Detect which cell encompasses the target text, then output its (X, Y) center coordinate. 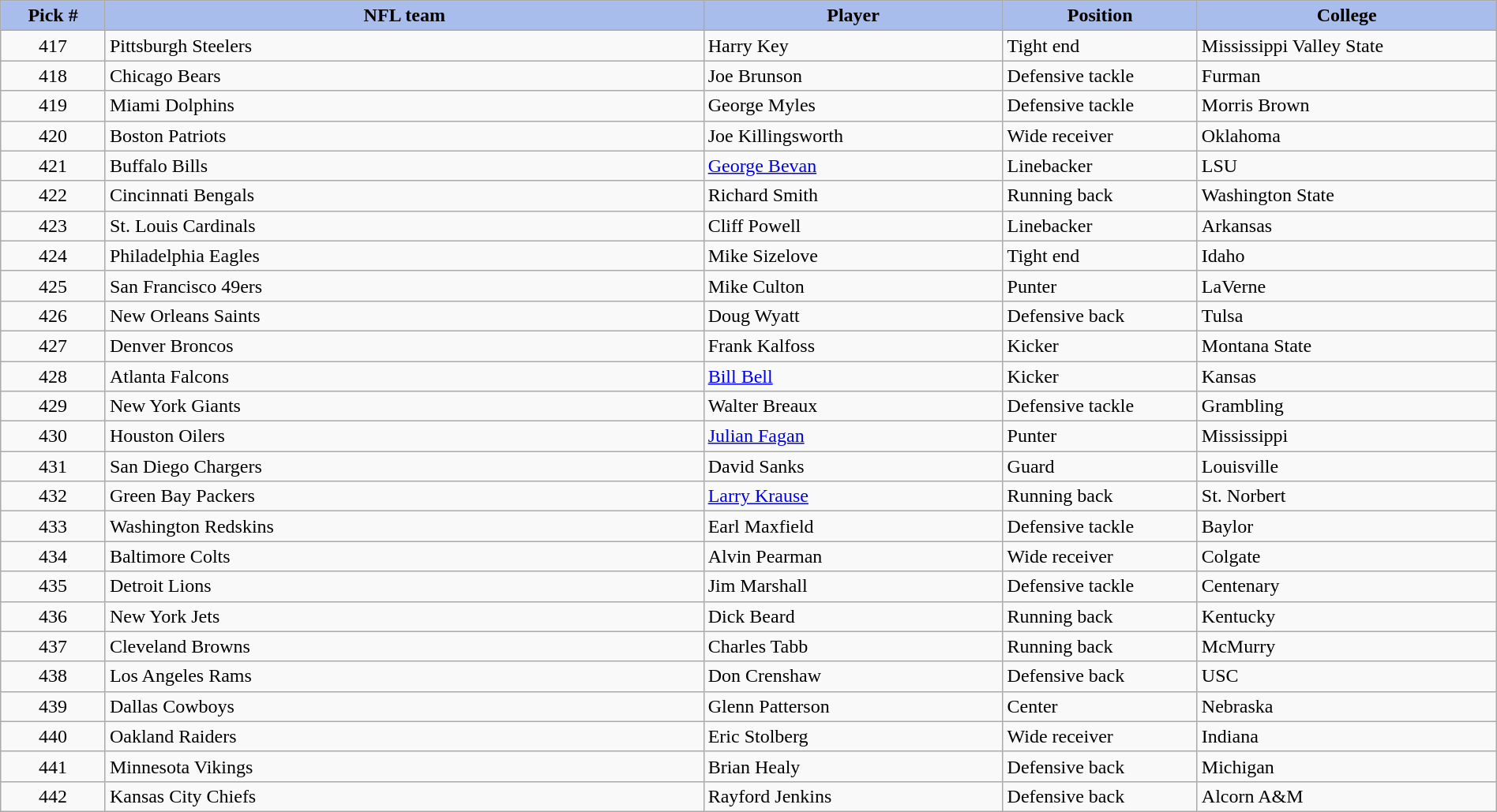
New York Giants (404, 406)
Colgate (1347, 556)
Indiana (1347, 736)
417 (54, 46)
420 (54, 136)
432 (54, 496)
Arkansas (1347, 226)
New Orleans Saints (404, 316)
Bill Bell (853, 376)
433 (54, 526)
Glenn Patterson (853, 706)
Philadelphia Eagles (404, 256)
LSU (1347, 166)
Alcorn A&M (1347, 796)
426 (54, 316)
Eric Stolberg (853, 736)
Oakland Raiders (404, 736)
Frank Kalfoss (853, 346)
Larry Krause (853, 496)
McMurry (1347, 646)
Miami Dolphins (404, 106)
USC (1347, 676)
Boston Patriots (404, 136)
440 (54, 736)
Player (853, 16)
Green Bay Packers (404, 496)
Detroit Lions (404, 586)
Washington State (1347, 196)
Mississippi (1347, 436)
428 (54, 376)
Denver Broncos (404, 346)
Minnesota Vikings (404, 766)
Baltimore Colts (404, 556)
Louisville (1347, 466)
Grambling (1347, 406)
430 (54, 436)
423 (54, 226)
Guard (1100, 466)
435 (54, 586)
Don Crenshaw (853, 676)
LaVerne (1347, 286)
Morris Brown (1347, 106)
Centenary (1347, 586)
Washington Redskins (404, 526)
Jim Marshall (853, 586)
Cleveland Browns (404, 646)
Oklahoma (1347, 136)
Idaho (1347, 256)
Los Angeles Rams (404, 676)
San Diego Chargers (404, 466)
NFL team (404, 16)
George Bevan (853, 166)
429 (54, 406)
Doug Wyatt (853, 316)
436 (54, 616)
Mississippi Valley State (1347, 46)
Charles Tabb (853, 646)
Montana State (1347, 346)
College (1347, 16)
Joe Brunson (853, 76)
431 (54, 466)
Mike Sizelove (853, 256)
David Sanks (853, 466)
Kansas (1347, 376)
Furman (1347, 76)
Julian Fagan (853, 436)
Walter Breaux (853, 406)
Joe Killingsworth (853, 136)
George Myles (853, 106)
438 (54, 676)
422 (54, 196)
Harry Key (853, 46)
Buffalo Bills (404, 166)
Dick Beard (853, 616)
Nebraska (1347, 706)
Position (1100, 16)
424 (54, 256)
San Francisco 49ers (404, 286)
Atlanta Falcons (404, 376)
Dallas Cowboys (404, 706)
Michigan (1347, 766)
441 (54, 766)
St. Norbert (1347, 496)
Rayford Jenkins (853, 796)
Alvin Pearman (853, 556)
New York Jets (404, 616)
Kentucky (1347, 616)
Tulsa (1347, 316)
Chicago Bears (404, 76)
Houston Oilers (404, 436)
Richard Smith (853, 196)
427 (54, 346)
Pick # (54, 16)
425 (54, 286)
419 (54, 106)
Center (1100, 706)
Earl Maxfield (853, 526)
418 (54, 76)
439 (54, 706)
437 (54, 646)
Kansas City Chiefs (404, 796)
Mike Culton (853, 286)
Brian Healy (853, 766)
Pittsburgh Steelers (404, 46)
Cliff Powell (853, 226)
Cincinnati Bengals (404, 196)
434 (54, 556)
St. Louis Cardinals (404, 226)
442 (54, 796)
Baylor (1347, 526)
421 (54, 166)
